Return (x, y) of the center of cell containing provided text 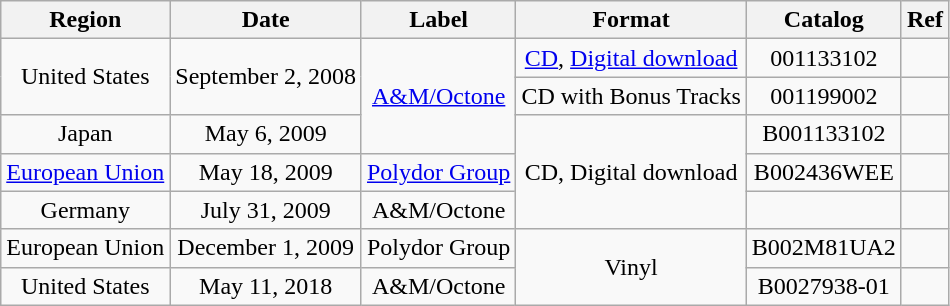
B002436WEE (824, 172)
July 31, 2009 (266, 210)
May 18, 2009 (266, 172)
Vinyl (631, 267)
B002M81UA2 (824, 248)
001133102 (824, 58)
Date (266, 20)
Ref (924, 20)
001199002 (824, 96)
B0027938-01 (824, 286)
Label (438, 20)
Japan (86, 134)
B001133102 (824, 134)
Germany (86, 210)
Format (631, 20)
Region (86, 20)
May 11, 2018 (266, 286)
May 6, 2009 (266, 134)
December 1, 2009 (266, 248)
CD with Bonus Tracks (631, 96)
Catalog (824, 20)
September 2, 2008 (266, 77)
